Scan for the cell matching the given text and deliver its [x, y] coordinate at center. 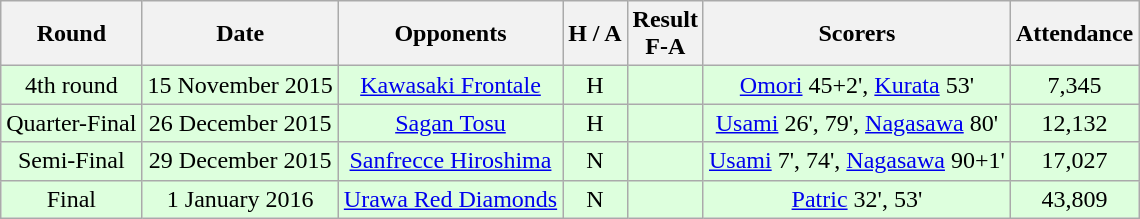
29 December 2015 [240, 161]
Urawa Red Diamonds [450, 199]
15 November 2015 [240, 85]
Date [240, 34]
Semi-Final [72, 161]
Opponents [450, 34]
Usami 7', 74', Nagasawa 90+1' [856, 161]
26 December 2015 [240, 123]
Usami 26', 79', Nagasawa 80' [856, 123]
Omori 45+2', Kurata 53' [856, 85]
Sanfrecce Hiroshima [450, 161]
Attendance [1074, 34]
Sagan Tosu [450, 123]
Kawasaki Frontale [450, 85]
43,809 [1074, 199]
1 January 2016 [240, 199]
H / A [595, 34]
Scorers [856, 34]
ResultF-A [665, 34]
Patric 32', 53' [856, 199]
Quarter-Final [72, 123]
Final [72, 199]
17,027 [1074, 161]
4th round [72, 85]
Round [72, 34]
7,345 [1074, 85]
12,132 [1074, 123]
